Determine the (X, Y) coordinate at the center of the cell enclosing the given text.  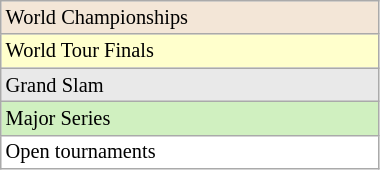
Open tournaments (190, 152)
World Championships (190, 17)
World Tour Finals (190, 51)
Grand Slam (190, 85)
Major Series (190, 118)
